From the cell containing the given text, extract its center point as (x, y) coordinate. 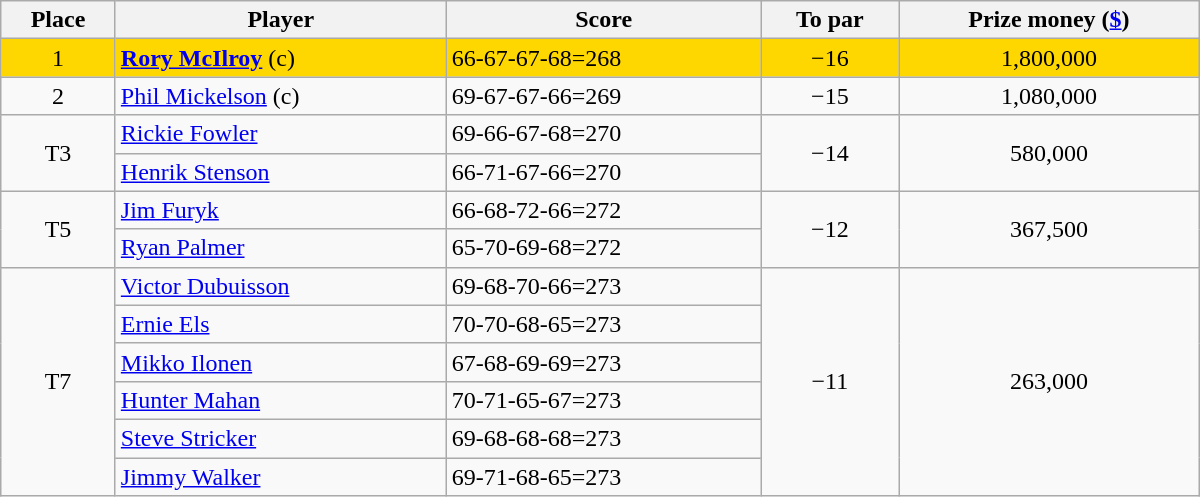
Place (58, 20)
367,500 (1050, 229)
66-68-72-66=272 (604, 210)
66-71-67-66=270 (604, 172)
Jimmy Walker (280, 477)
T7 (58, 381)
69-67-67-66=269 (604, 96)
67-68-69-69=273 (604, 362)
Prize money ($) (1050, 20)
Mikko Ilonen (280, 362)
Ernie Els (280, 324)
70-71-65-67=273 (604, 400)
69-66-67-68=270 (604, 134)
1 (58, 58)
69-68-70-66=273 (604, 286)
66-67-67-68=268 (604, 58)
Player (280, 20)
69-68-68-68=273 (604, 438)
T3 (58, 153)
Rickie Fowler (280, 134)
Phil Mickelson (c) (280, 96)
T5 (58, 229)
70-70-68-65=273 (604, 324)
Score (604, 20)
Jim Furyk (280, 210)
To par (830, 20)
69-71-68-65=273 (604, 477)
−15 (830, 96)
Steve Stricker (280, 438)
263,000 (1050, 381)
Ryan Palmer (280, 248)
Henrik Stenson (280, 172)
Hunter Mahan (280, 400)
−14 (830, 153)
1,080,000 (1050, 96)
Victor Dubuisson (280, 286)
580,000 (1050, 153)
1,800,000 (1050, 58)
−16 (830, 58)
−12 (830, 229)
Rory McIlroy (c) (280, 58)
−11 (830, 381)
65-70-69-68=272 (604, 248)
2 (58, 96)
